Capture the cell that displays the provided text and extract its (X, Y) central coordinate. 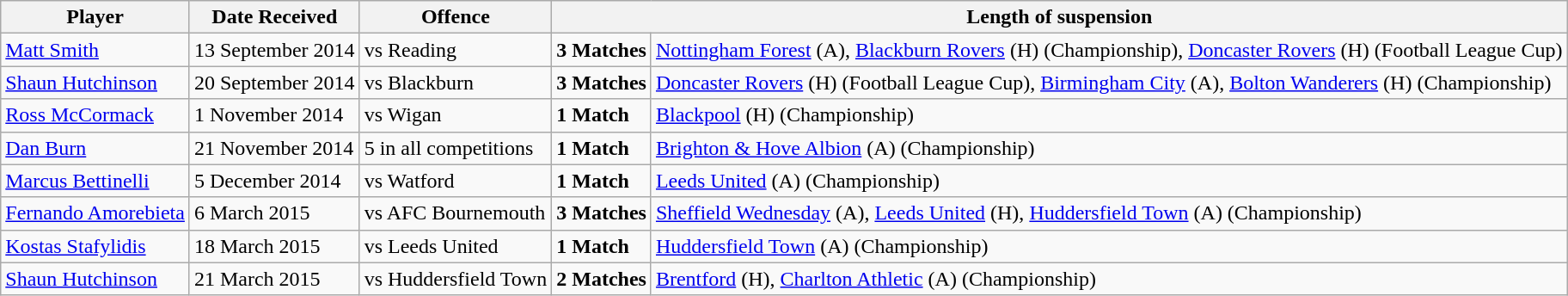
vs Blackburn (456, 83)
Marcus Bettinelli (95, 181)
Fernando Amorebieta (95, 213)
Sheffield Wednesday (A), Leeds United (H), Huddersfield Town (A) (Championship) (1109, 213)
6 March 2015 (274, 213)
13 September 2014 (274, 50)
vs Huddersfield Town (456, 279)
Matt Smith (95, 50)
Leeds United (A) (Championship) (1109, 181)
Brighton & Hove Albion (A) (Championship) (1109, 148)
21 March 2015 (274, 279)
vs AFC Bournemouth (456, 213)
Ross McCormack (95, 115)
20 September 2014 (274, 83)
Date Received (274, 17)
5 December 2014 (274, 181)
Brentford (H), Charlton Athletic (A) (Championship) (1109, 279)
vs Reading (456, 50)
21 November 2014 (274, 148)
Length of suspension (1059, 17)
Offence (456, 17)
Doncaster Rovers (H) (Football League Cup), Birmingham City (A), Bolton Wanderers (H) (Championship) (1109, 83)
18 March 2015 (274, 246)
5 in all competitions (456, 148)
vs Leeds United (456, 246)
Huddersfield Town (A) (Championship) (1109, 246)
Player (95, 17)
1 November 2014 (274, 115)
vs Watford (456, 181)
Nottingham Forest (A), Blackburn Rovers (H) (Championship), Doncaster Rovers (H) (Football League Cup) (1109, 50)
2 Matches (602, 279)
Blackpool (H) (Championship) (1109, 115)
Dan Burn (95, 148)
vs Wigan (456, 115)
Kostas Stafylidis (95, 246)
